From the cell containing the given text, extract its center point as (X, Y) coordinate. 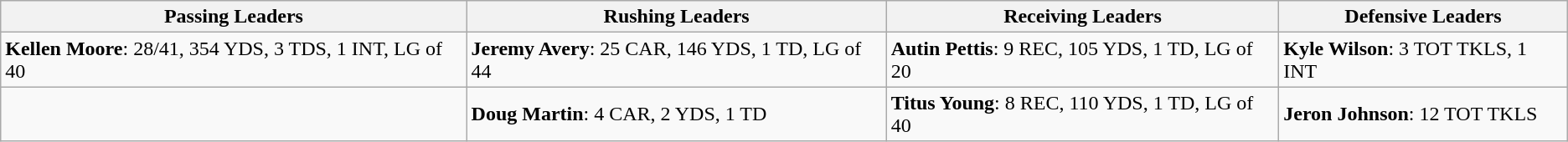
Passing Leaders (234, 17)
Kellen Moore: 28/41, 354 YDS, 3 TDS, 1 INT, LG of 40 (234, 60)
Autin Pettis: 9 REC, 105 YDS, 1 TD, LG of 20 (1082, 60)
Receiving Leaders (1082, 17)
Jeron Johnson: 12 TOT TKLS (1424, 114)
Doug Martin: 4 CAR, 2 YDS, 1 TD (677, 114)
Rushing Leaders (677, 17)
Jeremy Avery: 25 CAR, 146 YDS, 1 TD, LG of 44 (677, 60)
Titus Young: 8 REC, 110 YDS, 1 TD, LG of 40 (1082, 114)
Kyle Wilson: 3 TOT TKLS, 1 INT (1424, 60)
Defensive Leaders (1424, 17)
